Find where the given text appears and provide that cell's center as (x, y) coordinate. 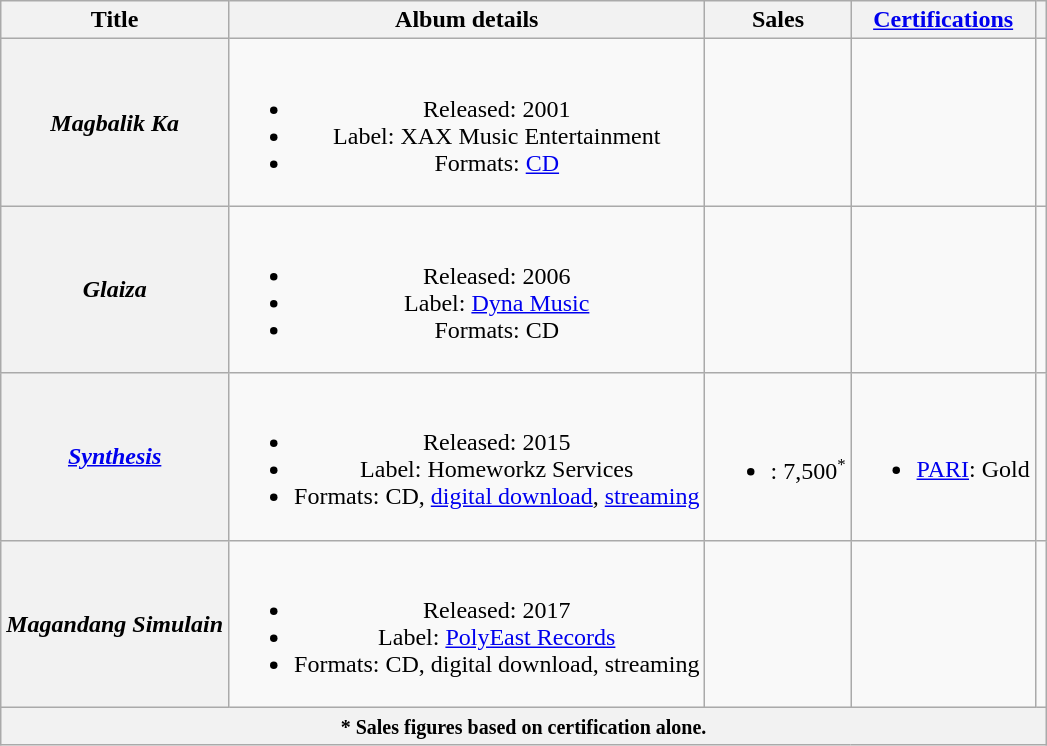
Sales (778, 20)
Magandang Simulain (115, 624)
Released: 2006Label: Dyna MusicFormats: CD (467, 290)
Title (115, 20)
Album details (467, 20)
PARI: Gold (943, 456)
Glaiza (115, 290)
Released: 2015Label: Homeworkz ServicesFormats: CD, digital download, streaming (467, 456)
Released: 2001Label: XAX Music EntertainmentFormats: CD (467, 122)
* Sales figures based on certification alone. (524, 726)
Released: 2017Label: PolyEast RecordsFormats: CD, digital download, streaming (467, 624)
Synthesis (115, 456)
Magbalik Ka (115, 122)
Certifications (943, 20)
: 7,500* (778, 456)
